Determine the [x, y] coordinate at the center of the cell enclosing the given text.  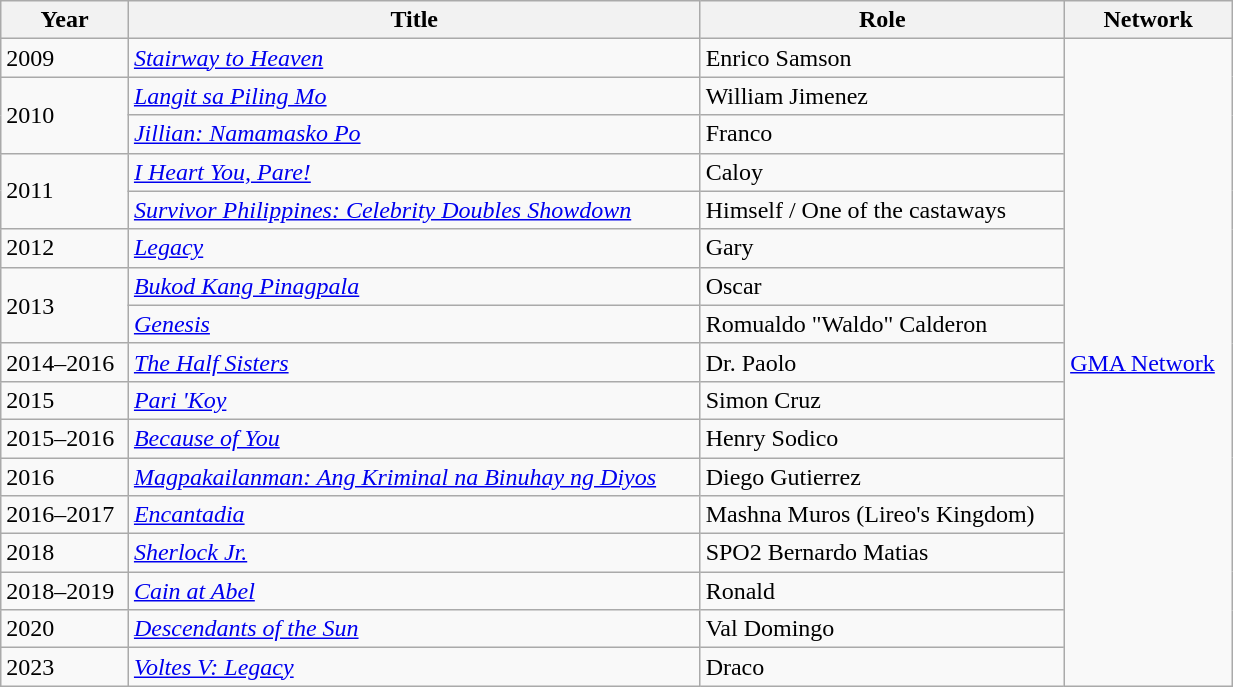
Val Domingo [882, 629]
Encantadia [414, 515]
2011 [65, 191]
Dr. Paolo [882, 362]
2015–2016 [65, 438]
Henry Sodico [882, 438]
Himself / One of the castaways [882, 210]
Cain at Abel [414, 591]
Mashna Muros (Lireo's Kingdom) [882, 515]
Survivor Philippines: Celebrity Doubles Showdown [414, 210]
2016–2017 [65, 515]
I Heart You, Pare! [414, 172]
2013 [65, 305]
Pari 'Koy [414, 400]
Role [882, 20]
Because of You [414, 438]
GMA Network [1148, 362]
Descendants of the Sun [414, 629]
Langit sa Piling Mo [414, 96]
Gary [882, 248]
2009 [65, 58]
2016 [65, 477]
Ronald [882, 591]
Bukod Kang Pinagpala [414, 286]
Franco [882, 134]
Genesis [414, 324]
2020 [65, 629]
SPO2 Bernardo Matias [882, 553]
Title [414, 20]
Jillian: Namamasko Po [414, 134]
2023 [65, 667]
Simon Cruz [882, 400]
2018–2019 [65, 591]
Voltes V: Legacy [414, 667]
2015 [65, 400]
Romualdo "Waldo" Calderon [882, 324]
Stairway to Heaven [414, 58]
Sherlock Jr. [414, 553]
Network [1148, 20]
2012 [65, 248]
The Half Sisters [414, 362]
2010 [65, 115]
Caloy [882, 172]
Magpakailanman: Ang Kriminal na Binuhay ng Diyos [414, 477]
2018 [65, 553]
Year [65, 20]
Legacy [414, 248]
Oscar [882, 286]
Draco [882, 667]
2014–2016 [65, 362]
Diego Gutierrez [882, 477]
William Jimenez [882, 96]
Enrico Samson [882, 58]
